Pinpoint the cell where the given text exists, returning its [x, y] midpoint coordinate. 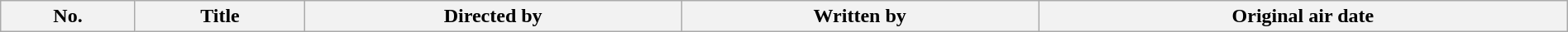
Directed by [493, 16]
Written by [860, 16]
Original air date [1303, 16]
Title [220, 16]
No. [68, 16]
